Return the [x, y] coordinate for the center point of the cell that contains the specified text.  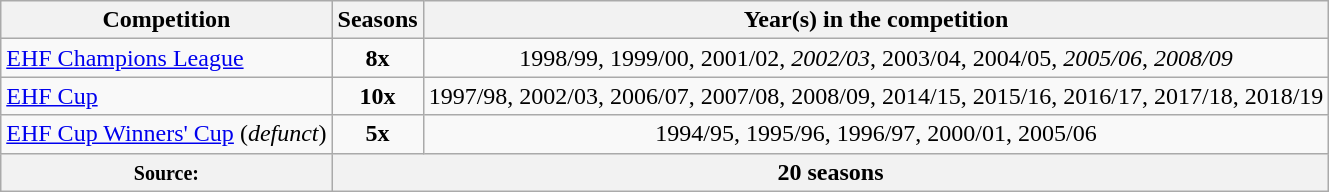
10x [378, 96]
EHF Champions League [166, 58]
1997/98, 2002/03, 2006/07, 2007/08, 2008/09, 2014/15, 2015/16, 2016/17, 2017/18, 2018/19 [876, 96]
5x [378, 134]
Year(s) in the competition [876, 20]
20 seasons [830, 172]
Competition [166, 20]
8x [378, 58]
EHF Cup Winners' Cup (defunct) [166, 134]
Seasons [378, 20]
1994/95, 1995/96, 1996/97, 2000/01, 2005/06 [876, 134]
1998/99, 1999/00, 2001/02, 2002/03, 2003/04, 2004/05, 2005/06, 2008/09 [876, 58]
EHF Cup [166, 96]
Source: [166, 172]
